Search for the cell housing the specified text and yield its [X, Y] center coordinate. 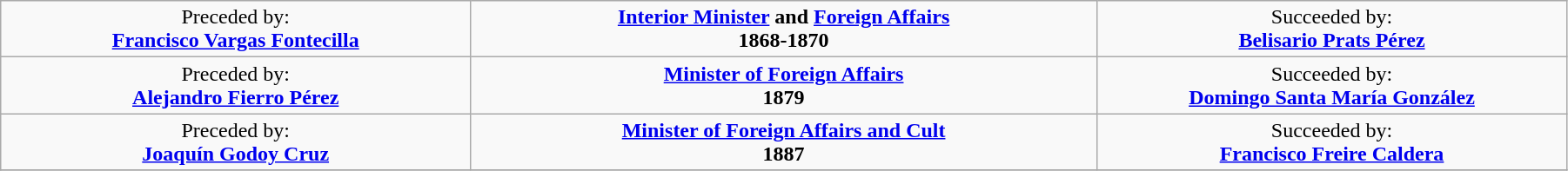
Preceded by:Francisco Vargas Fontecilla [236, 30]
Preceded by:Joaquín Godoy Cruz [236, 142]
Minister of Foreign Affairs and Cult1887 [784, 142]
Preceded by:Alejandro Fierro Pérez [236, 85]
Succeeded by:Domingo Santa María González [1332, 85]
Interior Minister and Foreign Affairs1868-1870 [784, 30]
Minister of Foreign Affairs1879 [784, 85]
Succeeded by:Belisario Prats Pérez [1332, 30]
Succeeded by:Francisco Freire Caldera [1332, 142]
